Return the [x, y] coordinate for the center point of the cell that contains the specified text.  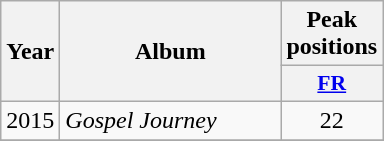
22 [332, 120]
Gospel Journey [170, 120]
2015 [30, 120]
FR [332, 84]
Peak positions [332, 34]
Year [30, 52]
Album [170, 52]
